Scan for the cell matching the given text and deliver its (X, Y) coordinate at center. 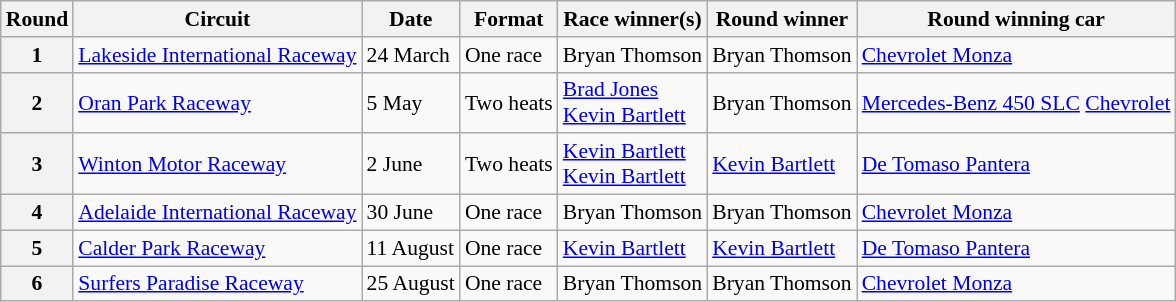
1 (38, 55)
Format (509, 19)
Round winner (782, 19)
4 (38, 213)
Circuit (217, 19)
Mercedes-Benz 450 SLC Chevrolet (1016, 102)
6 (38, 284)
Winton Motor Raceway (217, 164)
Calder Park Raceway (217, 248)
Kevin BartlettKevin Bartlett (632, 164)
Lakeside International Raceway (217, 55)
3 (38, 164)
Round winning car (1016, 19)
Brad JonesKevin Bartlett (632, 102)
24 March (411, 55)
2 June (411, 164)
Oran Park Raceway (217, 102)
30 June (411, 213)
Race winner(s) (632, 19)
Surfers Paradise Raceway (217, 284)
Date (411, 19)
2 (38, 102)
Round (38, 19)
5 (38, 248)
25 August (411, 284)
11 August (411, 248)
Adelaide International Raceway (217, 213)
5 May (411, 102)
